Find where the given text appears and provide that cell's center as (x, y) coordinate. 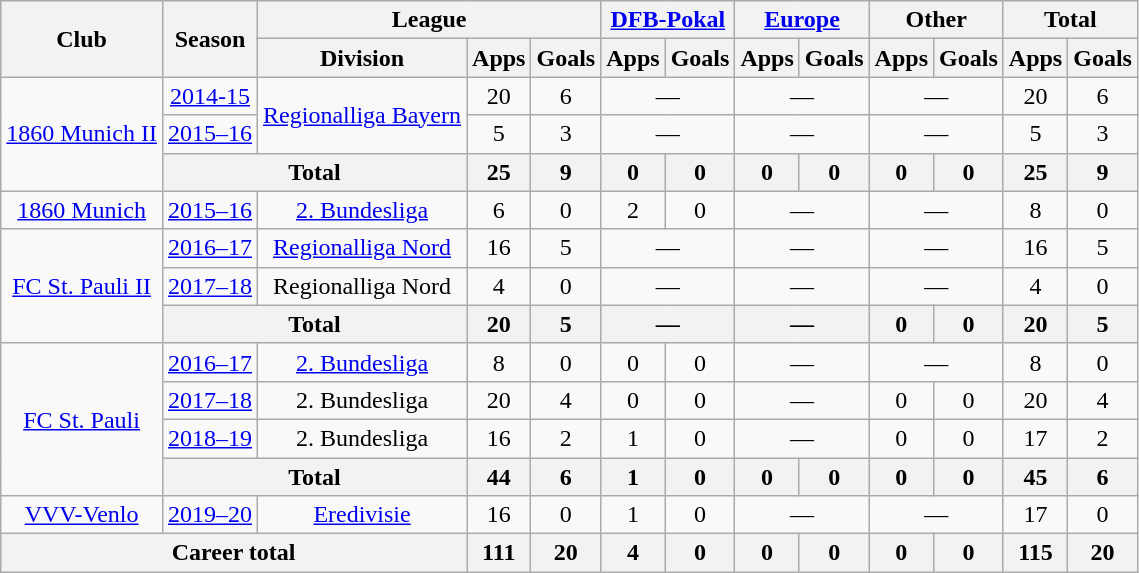
FC St. Pauli II (82, 286)
1860 Munich II (82, 134)
2014-15 (210, 96)
115 (1035, 553)
1860 Munich (82, 210)
Europe (802, 20)
Season (210, 39)
DFB-Pokal (668, 20)
Eredivisie (362, 515)
44 (499, 477)
45 (1035, 477)
111 (499, 553)
Club (82, 39)
League (430, 20)
FC St. Pauli (82, 419)
Career total (234, 553)
VVV-Venlo (82, 515)
Regionalliga Bayern (362, 115)
2019–20 (210, 515)
Division (362, 58)
2018–19 (210, 438)
Other (936, 20)
